Provide the (X, Y) coordinate of the cell's center where the given text is located.  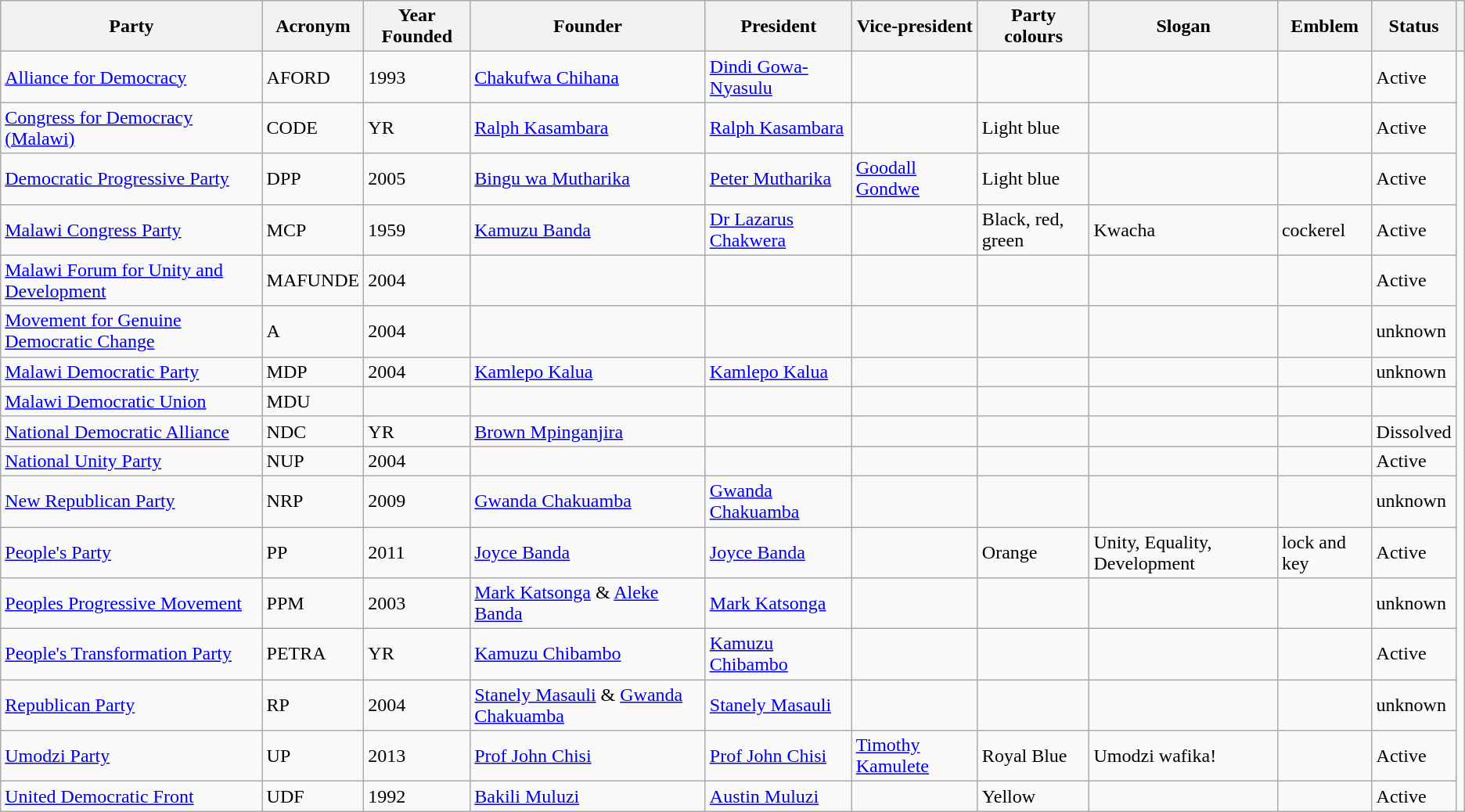
People's Transformation Party (131, 654)
Dr Lazarus Chakwera (778, 230)
Peoples Progressive Movement (131, 604)
NDC (313, 431)
NRP (313, 501)
lock and key (1324, 552)
PPM (313, 604)
Mark Katsonga (778, 604)
Kwacha (1183, 230)
Malawi Democratic Union (131, 401)
A (313, 332)
Malawi Congress Party (131, 230)
PP (313, 552)
Umodzi Party (131, 756)
Bakili Muluzi (589, 796)
1959 (417, 230)
Dissolved (1413, 431)
New Republican Party (131, 501)
Year Founded (417, 27)
Congress for Democracy (Malawi) (131, 128)
2003 (417, 604)
Dindi Gowa-Nyasulu (778, 77)
UDF (313, 796)
Status (1413, 27)
Mark Katsonga & Aleke Banda (589, 604)
2009 (417, 501)
Royal Blue (1033, 756)
Kamuzu Banda (589, 230)
DPP (313, 178)
1992 (417, 796)
2011 (417, 552)
Alliance for Democracy (131, 77)
National Unity Party (131, 461)
Vice-president (914, 27)
Goodall Gondwe (914, 178)
Movement for Genuine Democratic Change (131, 332)
President (778, 27)
Emblem (1324, 27)
AFORD (313, 77)
Malawi Forum for Unity and Development (131, 280)
cockerel (1324, 230)
Acronym (313, 27)
Stanely Masauli & Gwanda Chakuamba (589, 706)
1993 (417, 77)
2013 (417, 756)
RP (313, 706)
Yellow (1033, 796)
United Democratic Front (131, 796)
Orange (1033, 552)
Malawi Democratic Party (131, 372)
Austin Muluzi (778, 796)
MAFUNDE (313, 280)
UP (313, 756)
Party colours (1033, 27)
Bingu wa Mutharika (589, 178)
Peter Mutharika (778, 178)
Slogan (1183, 27)
Stanely Masauli (778, 706)
MDP (313, 372)
Brown Mpinganjira (589, 431)
MCP (313, 230)
Republican Party (131, 706)
PETRA (313, 654)
Unity, Equality, Development (1183, 552)
Founder (589, 27)
Democratic Progressive Party (131, 178)
NUP (313, 461)
Umodzi wafika! (1183, 756)
Timothy Kamulete (914, 756)
Chakufwa Chihana (589, 77)
National Democratic Alliance (131, 431)
CODE (313, 128)
Black, red, green (1033, 230)
MDU (313, 401)
Party (131, 27)
2005 (417, 178)
People's Party (131, 552)
